Provide the (x, y) coordinate of the cell's center where the given text is located.  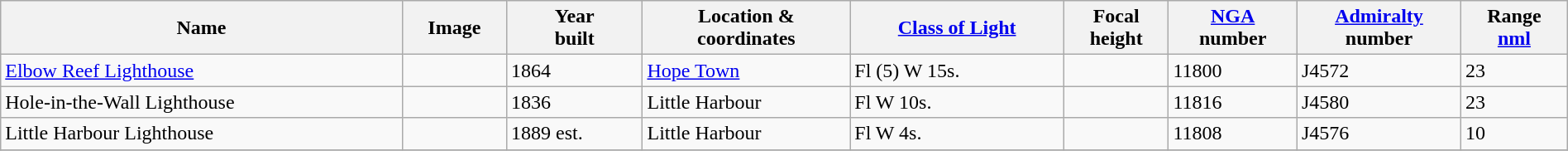
Hole-in-the-Wall Lighthouse (202, 102)
Hope Town (746, 71)
Rangenml (1515, 28)
Location & coordinates (746, 28)
Class of Light (958, 28)
1889 est. (574, 134)
J4572 (1379, 71)
1836 (574, 102)
Admiraltynumber (1379, 28)
Fl W 4s. (958, 134)
11808 (1233, 134)
Focalheight (1116, 28)
J4576 (1379, 134)
Elbow Reef Lighthouse (202, 71)
10 (1515, 134)
11800 (1233, 71)
J4580 (1379, 102)
Little Harbour Lighthouse (202, 134)
Yearbuilt (574, 28)
Name (202, 28)
Fl (5) W 15s. (958, 71)
11816 (1233, 102)
Fl W 10s. (958, 102)
Image (454, 28)
1864 (574, 71)
NGAnumber (1233, 28)
